Capture the cell that displays the provided text and extract its (X, Y) central coordinate. 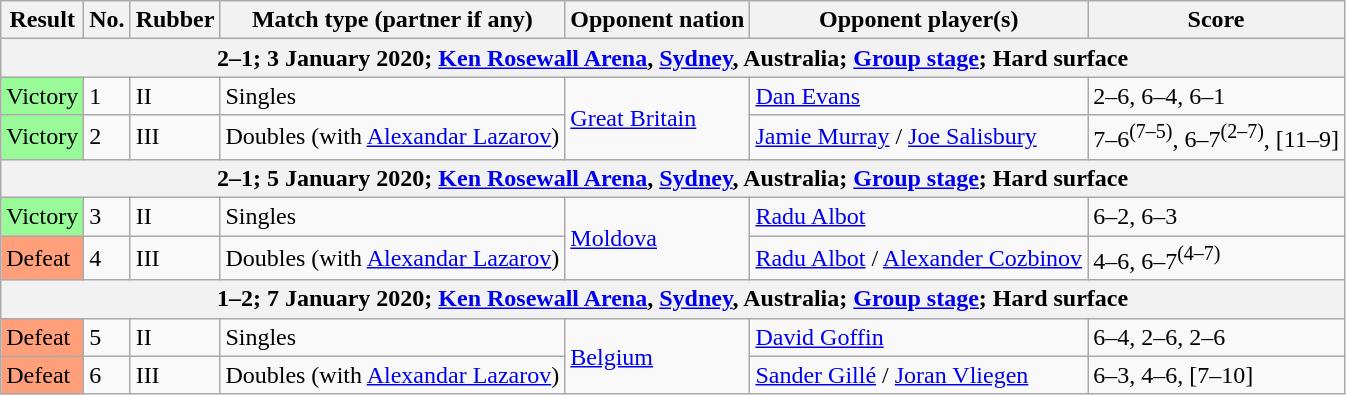
2–1; 5 January 2020; Ken Rosewall Arena, Sydney, Australia; Group stage; Hard surface (673, 178)
Opponent nation (658, 20)
1 (107, 96)
2–1; 3 January 2020; Ken Rosewall Arena, Sydney, Australia; Group stage; Hard surface (673, 58)
4–6, 6–7(4–7) (1216, 258)
Opponent player(s) (919, 20)
Dan Evans (919, 96)
Belgium (658, 356)
5 (107, 337)
1–2; 7 January 2020; Ken Rosewall Arena, Sydney, Australia; Group stage; Hard surface (673, 299)
Moldova (658, 240)
Score (1216, 20)
6 (107, 375)
3 (107, 217)
Match type (partner if any) (392, 20)
6–4, 2–6, 2–6 (1216, 337)
Jamie Murray / Joe Salisbury (919, 138)
Rubber (175, 20)
7–6(7–5), 6–7(2–7), [11–9] (1216, 138)
2–6, 6–4, 6–1 (1216, 96)
David Goffin (919, 337)
4 (107, 258)
Radu Albot (919, 217)
6–3, 4–6, [7–10] (1216, 375)
Great Britain (658, 118)
Radu Albot / Alexander Cozbinov (919, 258)
2 (107, 138)
Sander Gillé / Joran Vliegen (919, 375)
6–2, 6–3 (1216, 217)
Result (42, 20)
No. (107, 20)
